For the text-containing cell, return its midpoint in [x, y] coordinate format. 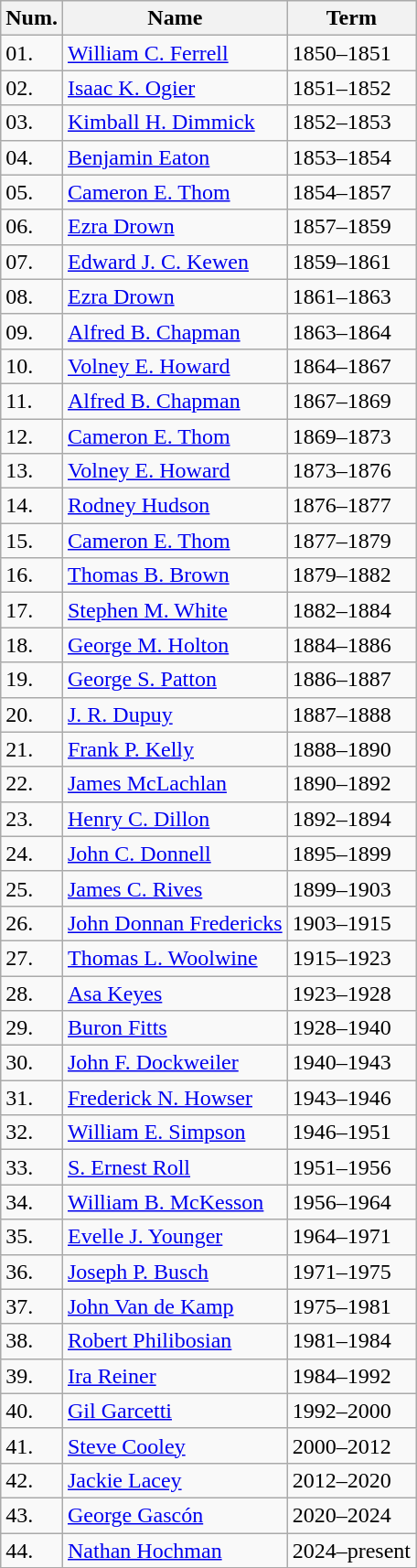
33. [32, 1167]
1861–1863 [351, 296]
Steve Cooley [175, 1445]
Benjamin Eaton [175, 157]
Thomas B. Brown [175, 575]
Nathan Hochman [175, 1551]
14. [32, 506]
Gil Garcetti [175, 1411]
41. [32, 1445]
John F. Dockweiler [175, 1063]
03. [32, 123]
George M. Holton [175, 645]
02. [32, 88]
16. [32, 575]
George S. Patton [175, 680]
22. [32, 784]
13. [32, 471]
1971–1975 [351, 1272]
James McLachlan [175, 784]
2000–2012 [351, 1445]
1877–1879 [351, 541]
S. Ernest Roll [175, 1167]
1946–1951 [351, 1133]
24. [32, 854]
Rodney Hudson [175, 506]
George Gascón [175, 1515]
19. [32, 680]
10. [32, 366]
1992–2000 [351, 1411]
07. [32, 262]
1859–1861 [351, 262]
1884–1886 [351, 645]
20. [32, 714]
1853–1854 [351, 157]
1864–1867 [351, 366]
Buron Fitts [175, 1028]
26. [32, 923]
William C. Ferrell [175, 53]
34. [32, 1202]
40. [32, 1411]
42. [32, 1480]
1863–1864 [351, 331]
Name [175, 18]
1940–1943 [351, 1063]
Stephen M. White [175, 610]
30. [32, 1063]
18. [32, 645]
Num. [32, 18]
Frederick N. Howser [175, 1098]
2024–present [351, 1551]
1857–1859 [351, 227]
12. [32, 436]
1964–1971 [351, 1237]
1854–1857 [351, 192]
1851–1852 [351, 88]
04. [32, 157]
1915–1923 [351, 958]
William B. McKesson [175, 1202]
08. [32, 296]
29. [32, 1028]
2012–2020 [351, 1480]
1882–1884 [351, 610]
Kimball H. Dimmick [175, 123]
1867–1869 [351, 401]
1923–1928 [351, 993]
38. [32, 1341]
1903–1915 [351, 923]
J. R. Dupuy [175, 714]
06. [32, 227]
11. [32, 401]
1892–1894 [351, 819]
Isaac K. Ogier [175, 88]
1873–1876 [351, 471]
Henry C. Dillon [175, 819]
William E. Simpson [175, 1133]
23. [32, 819]
1981–1984 [351, 1341]
1928–1940 [351, 1028]
Term [351, 18]
John Van de Kamp [175, 1306]
01. [32, 53]
Evelle J. Younger [175, 1237]
21. [32, 749]
1943–1946 [351, 1098]
17. [32, 610]
Robert Philibosian [175, 1341]
05. [32, 192]
25. [32, 888]
1850–1851 [351, 53]
John C. Donnell [175, 854]
1984–1992 [351, 1376]
John Donnan Fredericks [175, 923]
28. [32, 993]
James C. Rives [175, 888]
1852–1853 [351, 123]
Jackie Lacey [175, 1480]
36. [32, 1272]
1895–1899 [351, 854]
Edward J. C. Kewen [175, 262]
1890–1892 [351, 784]
Asa Keyes [175, 993]
Thomas L. Woolwine [175, 958]
1886–1887 [351, 680]
37. [32, 1306]
31. [32, 1098]
1887–1888 [351, 714]
44. [32, 1551]
1876–1877 [351, 506]
2020–2024 [351, 1515]
43. [32, 1515]
35. [32, 1237]
1951–1956 [351, 1167]
Joseph P. Busch [175, 1272]
09. [32, 331]
27. [32, 958]
1869–1873 [351, 436]
39. [32, 1376]
32. [32, 1133]
1899–1903 [351, 888]
1888–1890 [351, 749]
1956–1964 [351, 1202]
Ira Reiner [175, 1376]
Frank P. Kelly [175, 749]
15. [32, 541]
1879–1882 [351, 575]
1975–1981 [351, 1306]
